Capture the cell that displays the provided text and extract its [X, Y] central coordinate. 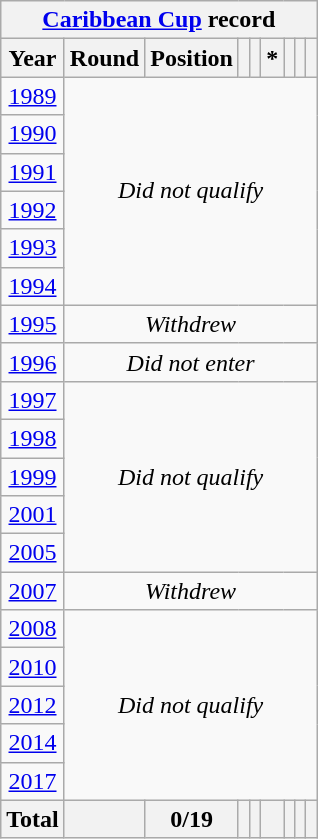
2014 [33, 743]
2001 [33, 515]
1989 [33, 96]
1994 [33, 286]
1997 [33, 400]
2010 [33, 667]
2008 [33, 629]
0/19 [192, 819]
* [272, 58]
Did not enter [190, 362]
Caribbean Cup record [159, 20]
1999 [33, 477]
1993 [33, 248]
Position [192, 58]
1990 [33, 134]
1991 [33, 172]
Total [33, 819]
2005 [33, 553]
1998 [33, 438]
Round [104, 58]
2017 [33, 781]
1996 [33, 362]
2007 [33, 591]
1992 [33, 210]
2012 [33, 705]
Year [33, 58]
1995 [33, 324]
